Capture the cell that displays the provided text and extract its [x, y] central coordinate. 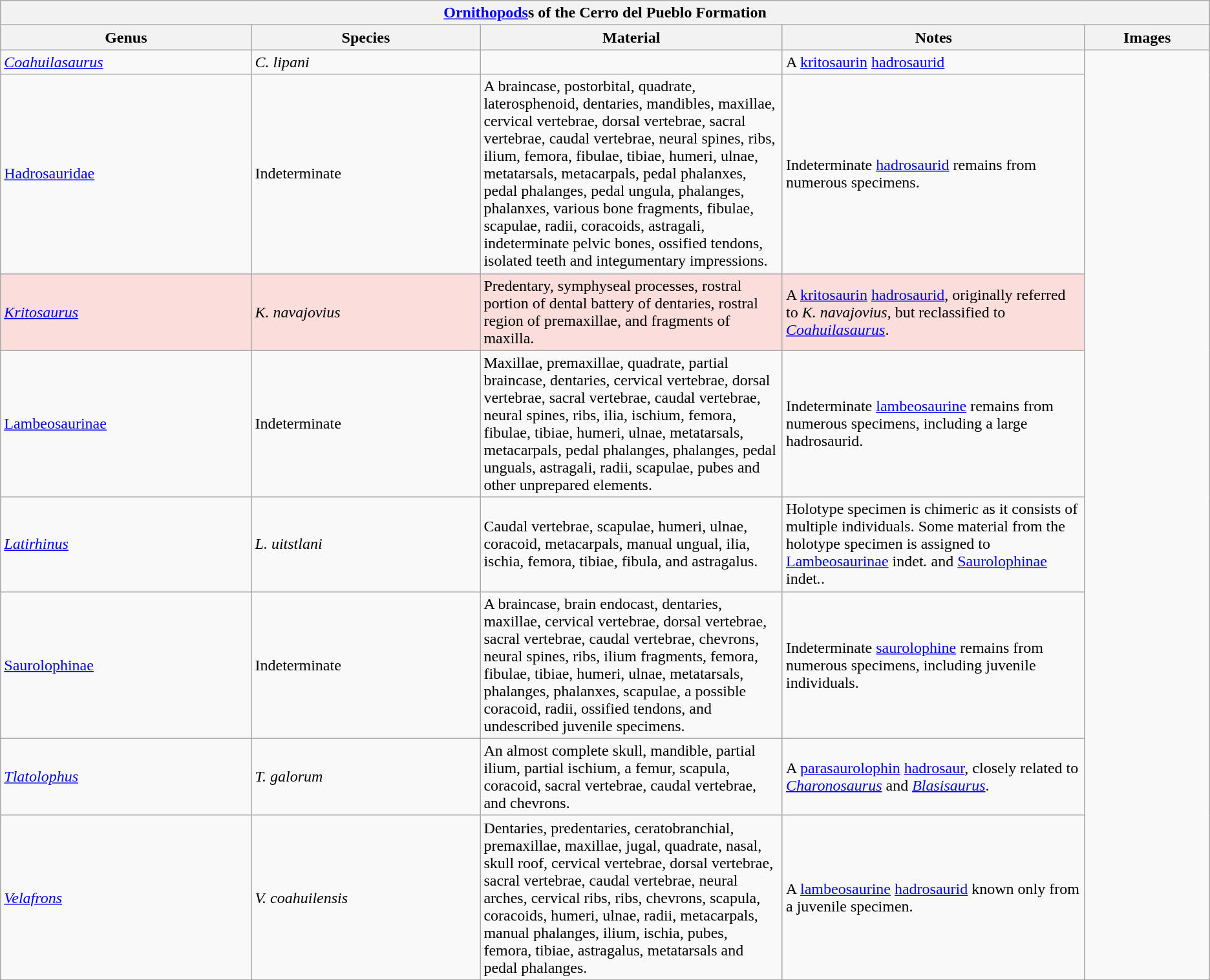
Indeterminate hadrosaurid remains from numerous specimens. [933, 174]
A parasaurolophin hadrosaur, closely related to Charonosaurus and Blasisaurus. [933, 777]
Caudal vertebrae, scapulae, humeri, ulnae, coracoid, metacarpals, manual ungual, ilia, ischia, femora, tibiae, fibula, and astragalus. [632, 544]
Hadrosauridae [126, 174]
Saurolophinae [126, 665]
C. lipani [366, 62]
A kritosaurin hadrosaurid [933, 62]
Velafrons [126, 897]
Species [366, 37]
Notes [933, 37]
Predentary, symphyseal processes, rostral portion of dental battery of dentaries, rostral region of premaxillae, and fragments of maxilla. [632, 312]
T. galorum [366, 777]
Latirhinus [126, 544]
Indeterminate saurolophine remains from numerous specimens, including juvenile individuals. [933, 665]
A lambeosaurine hadrosaurid known only from a juvenile specimen. [933, 897]
An almost complete skull, mandible, partial ilium, partial ischium, a femur, scapula, coracoid, sacral vertebrae, caudal vertebrae, and chevrons. [632, 777]
L. uitstlani [366, 544]
Ornithopodss of the Cerro del Pueblo Formation [605, 13]
V. coahuilensis [366, 897]
Kritosaurus [126, 312]
Tlatolophus [126, 777]
Lambeosaurinae [126, 424]
K. navajovius [366, 312]
Material [632, 37]
Images [1147, 37]
Coahuilasaurus [126, 62]
Indeterminate lambeosaurine remains from numerous specimens, including a large hadrosaurid. [933, 424]
A kritosaurin hadrosaurid, originally referred to K. navajovius, but reclassified to Coahuilasaurus. [933, 312]
Genus [126, 37]
